Search for the cell housing the specified text and yield its (x, y) center coordinate. 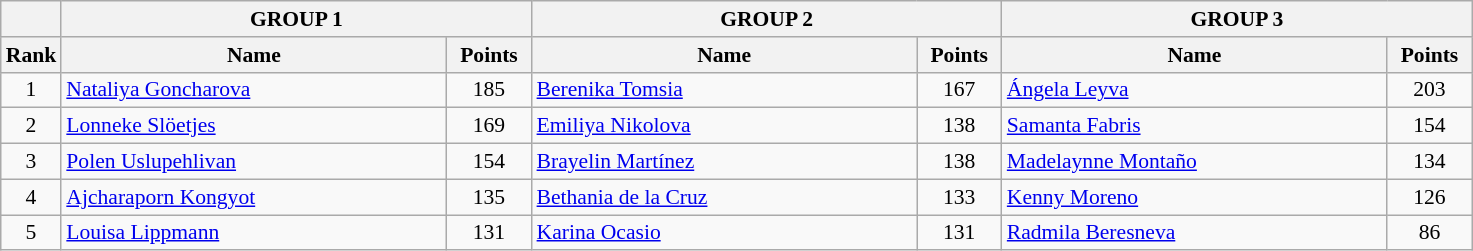
Lonneke Slöetjes (254, 126)
4 (32, 197)
Kenny Moreno (1194, 197)
135 (488, 197)
1 (32, 90)
Ajcharaporn Kongyot (254, 197)
Bethania de la Cruz (724, 197)
Karina Ocasio (724, 233)
Brayelin Martínez (724, 162)
3 (32, 162)
185 (488, 90)
Radmila Beresneva (1194, 233)
Madelaynne Montaño (1194, 162)
133 (960, 197)
Ángela Leyva (1194, 90)
Polen Uslupehlivan (254, 162)
GROUP 1 (296, 19)
Emiliya Nikolova (724, 126)
GROUP 2 (767, 19)
126 (1430, 197)
Samanta Fabris (1194, 126)
167 (960, 90)
203 (1430, 90)
169 (488, 126)
Louisa Lippmann (254, 233)
5 (32, 233)
GROUP 3 (1237, 19)
134 (1430, 162)
Rank (32, 55)
Berenika Tomsia (724, 90)
86 (1430, 233)
2 (32, 126)
Nataliya Goncharova (254, 90)
